Determine the (X, Y) coordinate at the center of the cell enclosing the given text.  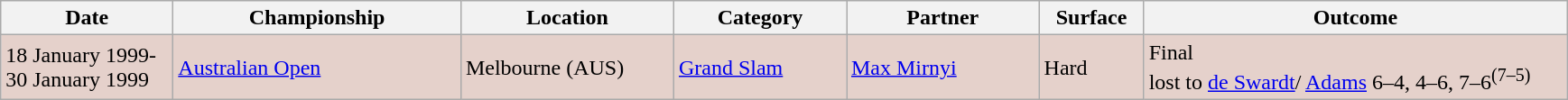
Partner (943, 18)
Australian Open (318, 68)
18 January 1999-30 January 1999 (87, 68)
Outcome (1356, 18)
Date (87, 18)
Max Mirnyi (943, 68)
Surface (1091, 18)
Championship (318, 18)
Location (567, 18)
Category (760, 18)
Hard (1091, 68)
Melbourne (AUS) (567, 68)
Grand Slam (760, 68)
Final lost to de Swardt/ Adams 6–4, 4–6, 7–6(7–5) (1356, 68)
